Detect which cell encompasses the target text, then output its (X, Y) center coordinate. 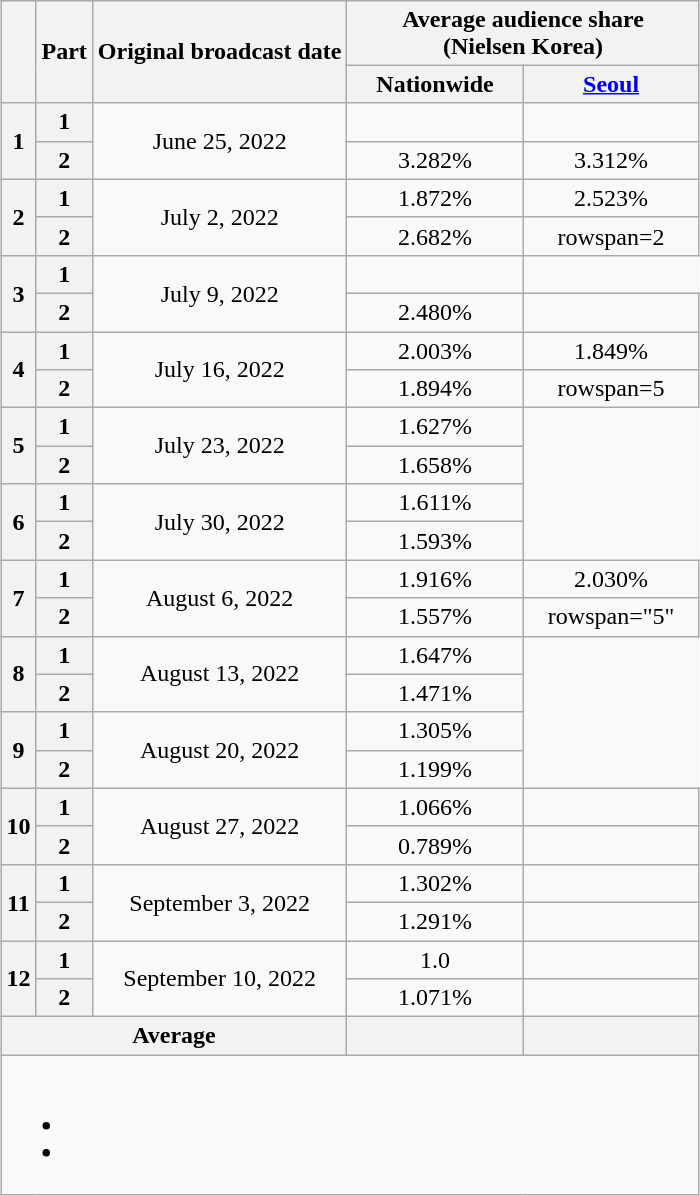
1.471% (435, 693)
1.894% (435, 389)
Average audience share(Nielsen Korea) (523, 32)
2.003% (435, 351)
June 25, 2022 (220, 141)
August 13, 2022 (220, 674)
1.305% (435, 731)
July 2, 2022 (220, 217)
1.557% (435, 617)
1.291% (435, 921)
1.627% (435, 427)
August 20, 2022 (220, 750)
3 (18, 293)
1.611% (435, 503)
1.647% (435, 655)
3.282% (435, 160)
4 (18, 370)
Average (174, 1036)
rowspan="5" (611, 617)
rowspan=5 (611, 389)
1.593% (435, 541)
July 30, 2022 (220, 522)
September 3, 2022 (220, 902)
Original broadcast date (220, 52)
0.789% (435, 845)
2.030% (611, 579)
Part (64, 52)
1.199% (435, 769)
7 (18, 598)
6 (18, 522)
1.0 (435, 959)
10 (18, 826)
5 (18, 446)
1.916% (435, 579)
12 (18, 978)
July 16, 2022 (220, 370)
1.849% (611, 351)
1.872% (435, 198)
1.658% (435, 465)
2.682% (435, 236)
2.480% (435, 312)
1.071% (435, 998)
Seoul (611, 84)
July 9, 2022 (220, 293)
July 23, 2022 (220, 446)
1.066% (435, 807)
1.302% (435, 883)
Nationwide (435, 84)
rowspan=2 (611, 236)
11 (18, 902)
August 6, 2022 (220, 598)
September 10, 2022 (220, 978)
8 (18, 674)
2.523% (611, 198)
3.312% (611, 160)
August 27, 2022 (220, 826)
9 (18, 750)
